Detect which cell encompasses the target text, then output its [x, y] center coordinate. 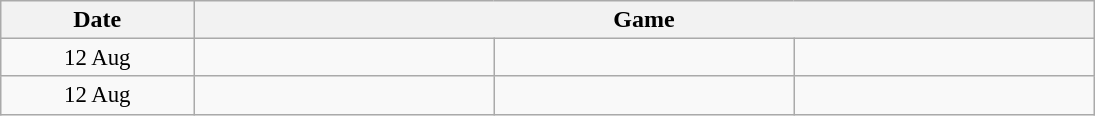
Date [98, 20]
Game [644, 20]
